From the cell containing the given text, extract its center point as (x, y) coordinate. 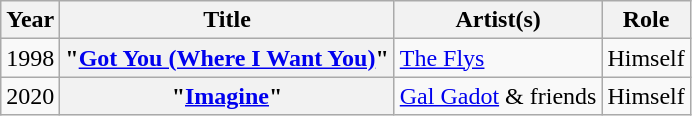
Artist(s) (498, 20)
"Imagine" (227, 96)
1998 (30, 58)
"Got You (Where I Want You)" (227, 58)
2020 (30, 96)
Role (646, 20)
Gal Gadot & friends (498, 96)
The Flys (498, 58)
Year (30, 20)
Title (227, 20)
